Determine the [x, y] coordinate at the center of the cell enclosing the given text.  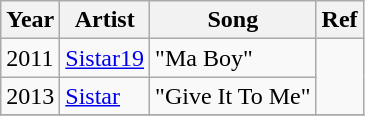
Year [30, 20]
2011 [30, 58]
"Ma Boy" [234, 58]
Song [234, 20]
2013 [30, 96]
Sistar19 [105, 58]
"Give It To Me" [234, 96]
Ref [340, 20]
Artist [105, 20]
Sistar [105, 96]
